Output the [x, y] coordinate of the center of the cell containing the given text.  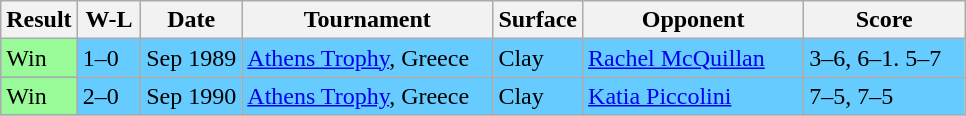
Opponent [694, 20]
Surface [538, 20]
Score [884, 20]
3–6, 6–1. 5–7 [884, 58]
Sep 1989 [192, 58]
Katia Piccolini [694, 96]
Sep 1990 [192, 96]
Date [192, 20]
W-L [109, 20]
7–5, 7–5 [884, 96]
Rachel McQuillan [694, 58]
1–0 [109, 58]
2–0 [109, 96]
Result [39, 20]
Tournament [368, 20]
